From the cell containing the given text, extract its center point as (x, y) coordinate. 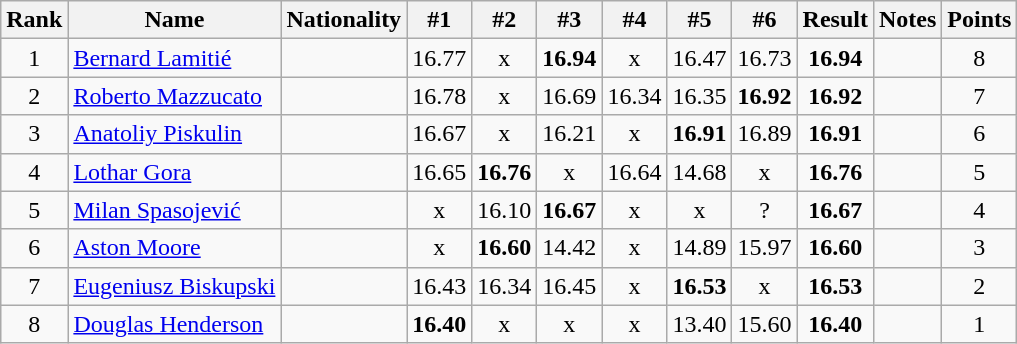
Anatoliy Piskulin (174, 134)
Bernard Lamitié (174, 58)
16.73 (764, 58)
Eugeniusz Biskupski (174, 286)
16.77 (440, 58)
16.43 (440, 286)
Nationality (344, 20)
16.69 (570, 96)
Points (980, 20)
16.64 (634, 172)
16.10 (504, 210)
? (764, 210)
16.89 (764, 134)
Aston Moore (174, 248)
Lothar Gora (174, 172)
14.89 (700, 248)
#4 (634, 20)
Name (174, 20)
Milan Spasojević (174, 210)
Roberto Mazzucato (174, 96)
#5 (700, 20)
Rank (34, 20)
16.65 (440, 172)
Result (835, 20)
15.97 (764, 248)
14.68 (700, 172)
14.42 (570, 248)
16.21 (570, 134)
16.47 (700, 58)
Notes (907, 20)
#6 (764, 20)
13.40 (700, 324)
#2 (504, 20)
#1 (440, 20)
#3 (570, 20)
Douglas Henderson (174, 324)
16.35 (700, 96)
15.60 (764, 324)
16.78 (440, 96)
16.45 (570, 286)
